From the cell containing the given text, extract its center point as (X, Y) coordinate. 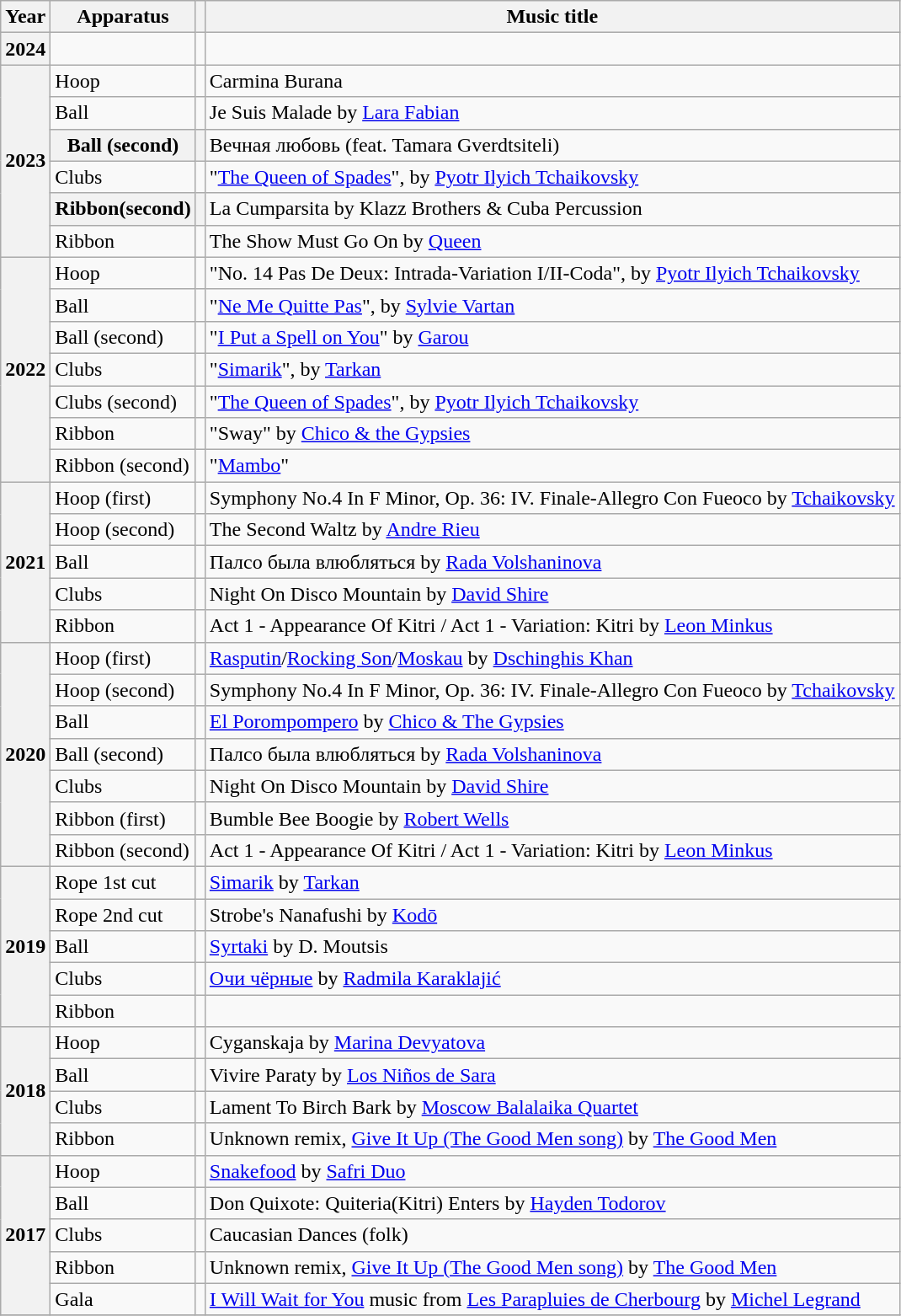
2023 (25, 161)
2018 (25, 1091)
2019 (25, 946)
Caucasian Dances (folk) (552, 1235)
"Sway" by Chico & the Gypsies (552, 434)
Rope 2nd cut (123, 914)
Ribbon(second) (123, 209)
Strobe's Nanafushi by Kodō (552, 914)
Rope 1st cut (123, 882)
2022 (25, 369)
Вечная любовь (feat. Tamara Gverdtsiteli) (552, 145)
Cyganskaja by Marina Devyatova (552, 1043)
Rasputin/Rocking Son/Moskau by Dschinghis Khan (552, 658)
Snakefood by Safri Duo (552, 1171)
"I Put a Spell on You" by Garou (552, 337)
Clubs (second) (123, 402)
El Porompompero by Chico & The Gypsies (552, 722)
Gala (123, 1299)
Bumble Bee Boogie by Robert Wells (552, 818)
"Ne Me Quitte Pas", by Sylvie Vartan (552, 305)
2020 (25, 754)
The Second Waltz by Andre Rieu (552, 530)
Vivire Paraty by Los Niños de Sara (552, 1075)
La Cumparsita by Klazz Brothers & Cuba Percussion (552, 209)
"No. 14 Pas De Deux: Intrada-Variation I/II-Coda", by Pyotr Ilyich Tchaikovsky (552, 273)
The Show Must Go On by Queen (552, 241)
Music title (552, 17)
Je Suis Malade by Lara Fabian (552, 113)
Lament To Birch Bark by Moscow Balalaika Quartet (552, 1107)
2024 (25, 49)
Очи чёрные by Radmila Karaklajić (552, 979)
Year (25, 17)
"Mambo" (552, 466)
Ribbon (first) (123, 818)
Don Quixote: Quiteria(Kitri) Enters by Hayden Todorov (552, 1203)
Apparatus (123, 17)
"Simarik", by Tarkan (552, 369)
2021 (25, 562)
Syrtaki by D. Moutsis (552, 947)
Simarik by Tarkan (552, 882)
2017 (25, 1235)
I Will Wait for You music from Les Parapluies de Cherbourg by Michel Legrand (552, 1299)
Carmina Burana (552, 81)
